Find where the given text appears and provide that cell's center as (X, Y) coordinate. 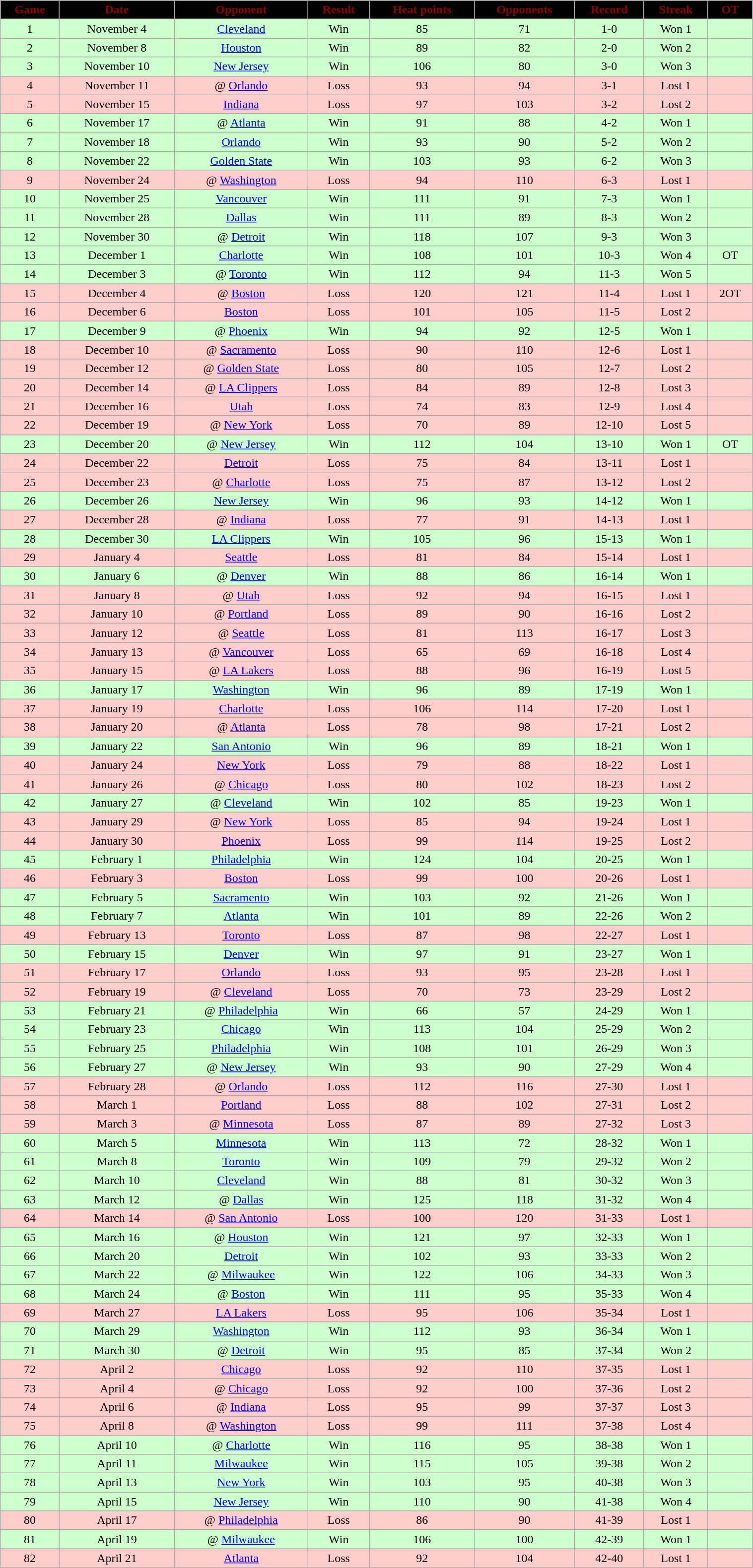
7-3 (609, 198)
122 (422, 1275)
20-25 (609, 860)
22-26 (609, 916)
27-32 (609, 1124)
19-25 (609, 841)
31-33 (609, 1218)
39 (30, 746)
Indiana (241, 104)
April 2 (117, 1369)
1 (30, 29)
March 1 (117, 1105)
16-19 (609, 671)
14-13 (609, 519)
18-21 (609, 746)
15-13 (609, 538)
63 (30, 1199)
March 14 (117, 1218)
January 22 (117, 746)
42-39 (609, 1539)
Streak (676, 10)
November 30 (117, 237)
Golden State (241, 161)
January 29 (117, 821)
January 26 (117, 784)
107 (524, 237)
37-34 (609, 1350)
25 (30, 482)
November 18 (117, 142)
@ Houston (241, 1237)
@ Denver (241, 576)
@ Utah (241, 595)
Vancouver (241, 198)
54 (30, 1029)
December 4 (117, 293)
November 25 (117, 198)
20-26 (609, 878)
February 1 (117, 860)
Record (609, 10)
Heat points (422, 10)
November 4 (117, 29)
12-7 (609, 369)
67 (30, 1275)
30-32 (609, 1181)
April 19 (117, 1539)
38 (30, 727)
March 20 (117, 1256)
24-29 (609, 1010)
January 13 (117, 652)
37-35 (609, 1369)
@ LA Lakers (241, 671)
Minnesota (241, 1142)
15-14 (609, 558)
Sacramento (241, 897)
11-5 (609, 312)
March 16 (117, 1237)
56 (30, 1067)
Denver (241, 954)
@ Vancouver (241, 652)
16-14 (609, 576)
December 1 (117, 255)
April 15 (117, 1502)
@ Phoenix (241, 331)
November 28 (117, 217)
San Antonio (241, 746)
20 (30, 387)
17-21 (609, 727)
December 9 (117, 331)
March 3 (117, 1124)
April 6 (117, 1407)
12-10 (609, 425)
@ Minnesota (241, 1124)
2 (30, 48)
December 20 (117, 444)
27 (30, 519)
November 17 (117, 123)
April 4 (117, 1388)
27-31 (609, 1105)
@ San Antonio (241, 1218)
3-2 (609, 104)
41-38 (609, 1502)
35-34 (609, 1313)
6 (30, 123)
March 30 (117, 1350)
28 (30, 538)
12-9 (609, 406)
April 17 (117, 1520)
November 22 (117, 161)
4-2 (609, 123)
12-5 (609, 331)
16-17 (609, 633)
18 (30, 350)
April 10 (117, 1445)
14 (30, 274)
2OT (730, 293)
51 (30, 973)
5 (30, 104)
11-4 (609, 293)
30 (30, 576)
3-0 (609, 66)
38-38 (609, 1445)
November 10 (117, 66)
February 17 (117, 973)
37-36 (609, 1388)
December 10 (117, 350)
5-2 (609, 142)
March 24 (117, 1294)
12 (30, 237)
Portland (241, 1105)
25-29 (609, 1029)
33-33 (609, 1256)
January 27 (117, 803)
Won 5 (676, 274)
61 (30, 1162)
Opponents (524, 10)
29 (30, 558)
January 15 (117, 671)
19-23 (609, 803)
March 22 (117, 1275)
4 (30, 85)
19-24 (609, 821)
40-38 (609, 1483)
@ Sacramento (241, 350)
@ Portland (241, 614)
November 15 (117, 104)
March 27 (117, 1313)
10 (30, 198)
37-37 (609, 1407)
26-29 (609, 1048)
January 10 (117, 614)
27-30 (609, 1086)
55 (30, 1048)
24 (30, 463)
March 5 (117, 1142)
32-33 (609, 1237)
LA Clippers (241, 538)
58 (30, 1105)
3 (30, 66)
39-38 (609, 1464)
9 (30, 180)
13 (30, 255)
35-33 (609, 1294)
November 11 (117, 85)
31 (30, 595)
February 23 (117, 1029)
November 24 (117, 180)
Utah (241, 406)
33 (30, 633)
37 (30, 708)
22 (30, 425)
17-20 (609, 708)
3-1 (609, 85)
@ Golden State (241, 369)
28-32 (609, 1142)
18-23 (609, 784)
Dallas (241, 217)
23 (30, 444)
@ LA Clippers (241, 387)
109 (422, 1162)
April 13 (117, 1483)
124 (422, 860)
January 12 (117, 633)
13-11 (609, 463)
February 3 (117, 878)
April 21 (117, 1558)
34 (30, 652)
43 (30, 821)
April 8 (117, 1426)
7 (30, 142)
16-18 (609, 652)
Houston (241, 48)
February 25 (117, 1048)
26 (30, 501)
1-0 (609, 29)
45 (30, 860)
11-3 (609, 274)
47 (30, 897)
Phoenix (241, 841)
January 4 (117, 558)
January 19 (117, 708)
December 14 (117, 387)
22-27 (609, 935)
November 8 (117, 48)
19 (30, 369)
6-2 (609, 161)
42-40 (609, 1558)
LA Lakers (241, 1313)
February 15 (117, 954)
@ Toronto (241, 274)
42 (30, 803)
35 (30, 671)
February 21 (117, 1010)
March 10 (117, 1181)
23-27 (609, 954)
44 (30, 841)
February 5 (117, 897)
48 (30, 916)
March 8 (117, 1162)
68 (30, 1294)
February 19 (117, 992)
76 (30, 1445)
Milwaukee (241, 1464)
December 16 (117, 406)
March 12 (117, 1199)
January 30 (117, 841)
37-38 (609, 1426)
16 (30, 312)
13-12 (609, 482)
23-28 (609, 973)
62 (30, 1181)
6-3 (609, 180)
12-8 (609, 387)
December 6 (117, 312)
December 26 (117, 501)
8 (30, 161)
17 (30, 331)
February 28 (117, 1086)
Date (117, 10)
December 12 (117, 369)
10-3 (609, 255)
9-3 (609, 237)
36-34 (609, 1331)
21-26 (609, 897)
46 (30, 878)
January 8 (117, 595)
115 (422, 1464)
83 (524, 406)
27-29 (609, 1067)
49 (30, 935)
12-6 (609, 350)
21 (30, 406)
February 7 (117, 916)
March 29 (117, 1331)
8-3 (609, 217)
January 24 (117, 765)
December 30 (117, 538)
16-16 (609, 614)
125 (422, 1199)
February 27 (117, 1067)
January 6 (117, 576)
January 17 (117, 690)
December 28 (117, 519)
29-32 (609, 1162)
February 13 (117, 935)
December 19 (117, 425)
23-29 (609, 992)
32 (30, 614)
Game (30, 10)
64 (30, 1218)
Opponent (241, 10)
Seattle (241, 558)
13-10 (609, 444)
April 11 (117, 1464)
50 (30, 954)
December 23 (117, 482)
@ Dallas (241, 1199)
53 (30, 1010)
Result (339, 10)
11 (30, 217)
14-12 (609, 501)
60 (30, 1142)
59 (30, 1124)
34-33 (609, 1275)
2-0 (609, 48)
17-19 (609, 690)
41 (30, 784)
16-15 (609, 595)
31-32 (609, 1199)
15 (30, 293)
@ Seattle (241, 633)
52 (30, 992)
40 (30, 765)
36 (30, 690)
December 22 (117, 463)
41-39 (609, 1520)
December 3 (117, 274)
18-22 (609, 765)
January 20 (117, 727)
